Detect which cell encompasses the target text, then output its [x, y] center coordinate. 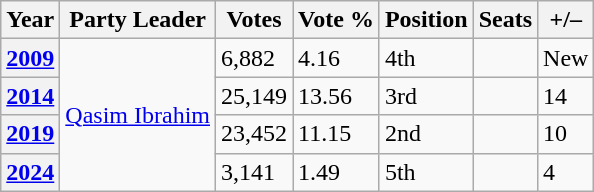
13.56 [336, 96]
4.16 [336, 58]
Position [426, 20]
Year [30, 20]
6,882 [254, 58]
2014 [30, 96]
4th [426, 58]
Party Leader [138, 20]
14 [566, 96]
Votes [254, 20]
2024 [30, 172]
Qasim Ibrahim [138, 115]
11.15 [336, 134]
+/– [566, 20]
Seats [505, 20]
1.49 [336, 172]
3rd [426, 96]
5th [426, 172]
10 [566, 134]
23,452 [254, 134]
3,141 [254, 172]
Vote % [336, 20]
2nd [426, 134]
New [566, 58]
2019 [30, 134]
4 [566, 172]
25,149 [254, 96]
2009 [30, 58]
